Search for the cell housing the specified text and yield its (X, Y) center coordinate. 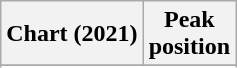
Chart (2021) (72, 34)
Peakposition (189, 34)
